Output the (x, y) coordinate of the center of the cell containing the given text.  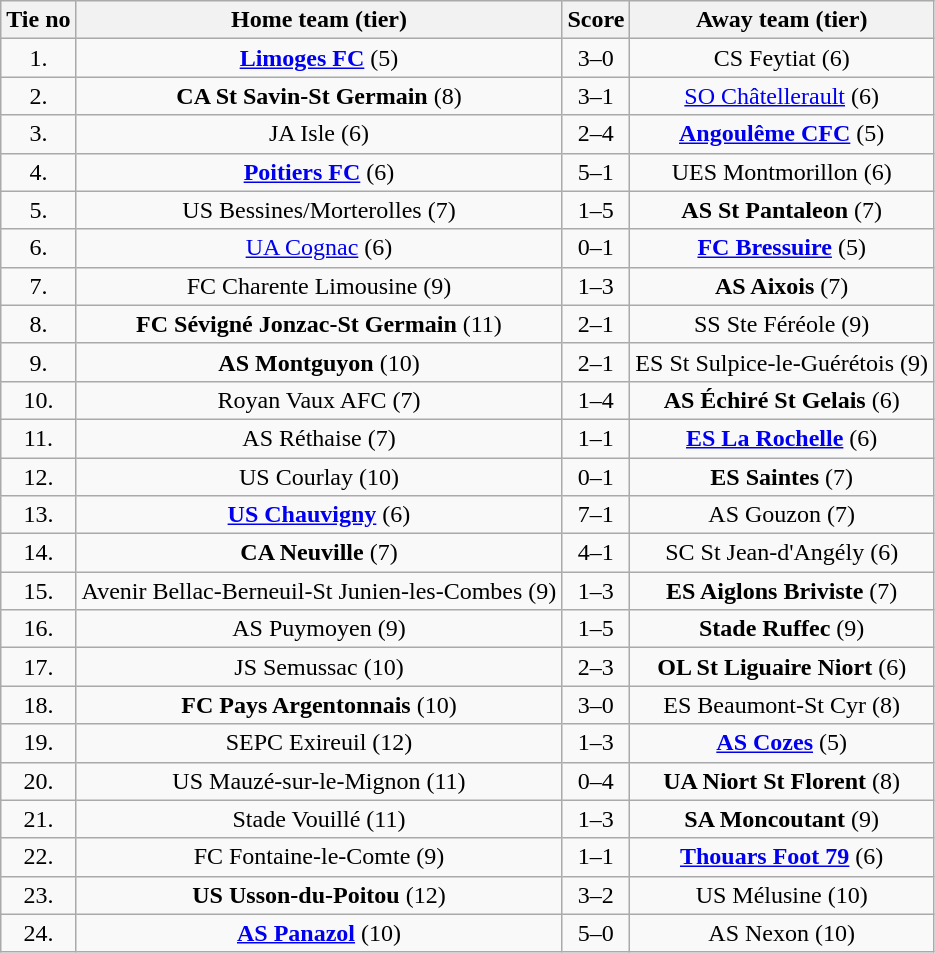
4–1 (596, 553)
5. (38, 210)
7–1 (596, 515)
SS Ste Féréole (9) (782, 324)
AS Aixois (7) (782, 286)
22. (38, 857)
16. (38, 629)
Home team (tier) (319, 20)
4. (38, 172)
CA St Savin-St Germain (8) (319, 96)
2–4 (596, 134)
0–4 (596, 781)
AS Gouzon (7) (782, 515)
AS Nexon (10) (782, 933)
UA Niort St Florent (8) (782, 781)
18. (38, 705)
UES Montmorillon (6) (782, 172)
12. (38, 477)
JA Isle (6) (319, 134)
Royan Vaux AFC (7) (319, 400)
3–1 (596, 96)
US Courlay (10) (319, 477)
2. (38, 96)
US Chauvigny (6) (319, 515)
AS Panazol (10) (319, 933)
AS Cozes (5) (782, 743)
3. (38, 134)
SC St Jean-d'Angély (6) (782, 553)
AS Échiré St Gelais (6) (782, 400)
13. (38, 515)
Avenir Bellac-Berneuil-St Junien-les-Combes (9) (319, 591)
FC Pays Argentonnais (10) (319, 705)
23. (38, 895)
CA Neuville (7) (319, 553)
Tie no (38, 20)
CS Feytiat (6) (782, 58)
AS Puymoyen (9) (319, 629)
5–1 (596, 172)
1–4 (596, 400)
5–0 (596, 933)
1. (38, 58)
US Bessines/Morterolles (7) (319, 210)
6. (38, 248)
AS Montguyon (10) (319, 362)
15. (38, 591)
OL St Liguaire Niort (6) (782, 667)
US Mélusine (10) (782, 895)
FC Fontaine-le-Comte (9) (319, 857)
3–2 (596, 895)
ES Beaumont-St Cyr (8) (782, 705)
8. (38, 324)
Limoges FC (5) (319, 58)
19. (38, 743)
Stade Vouillé (11) (319, 819)
FC Sévigné Jonzac-St Germain (11) (319, 324)
US Mauzé-sur-le-Mignon (11) (319, 781)
FC Charente Limousine (9) (319, 286)
24. (38, 933)
SA Moncoutant (9) (782, 819)
ES St Sulpice-le-Guérétois (9) (782, 362)
20. (38, 781)
21. (38, 819)
Stade Ruffec (9) (782, 629)
ES Aiglons Briviste (7) (782, 591)
11. (38, 438)
Poitiers FC (6) (319, 172)
SO Châtellerault (6) (782, 96)
Thouars Foot 79 (6) (782, 857)
Angoulême CFC (5) (782, 134)
AS Réthaise (7) (319, 438)
9. (38, 362)
AS St Pantaleon (7) (782, 210)
US Usson-du-Poitou (12) (319, 895)
FC Bressuire (5) (782, 248)
14. (38, 553)
ES La Rochelle (6) (782, 438)
JS Semussac (10) (319, 667)
ES Saintes (7) (782, 477)
Score (596, 20)
17. (38, 667)
SEPC Exireuil (12) (319, 743)
10. (38, 400)
UA Cognac (6) (319, 248)
Away team (tier) (782, 20)
7. (38, 286)
2–3 (596, 667)
